From the cell containing the given text, extract its center point as (x, y) coordinate. 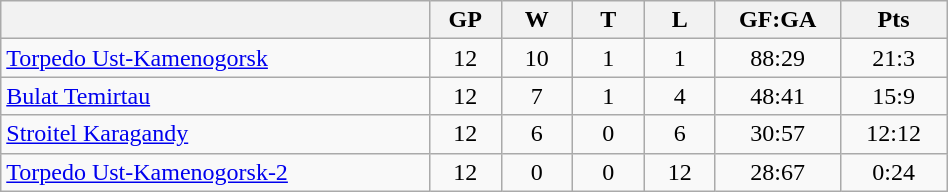
Pts (894, 20)
30:57 (778, 134)
10 (536, 58)
7 (536, 96)
48:41 (778, 96)
GP (466, 20)
28:67 (778, 172)
12:12 (894, 134)
T (608, 20)
4 (680, 96)
GF:GA (778, 20)
Torpedo Ust-Kamenogorsk (216, 58)
15:9 (894, 96)
L (680, 20)
0:24 (894, 172)
Torpedo Ust-Kamenogorsk-2 (216, 172)
W (536, 20)
88:29 (778, 58)
Bulat Temirtau (216, 96)
21:3 (894, 58)
Stroitel Karagandy (216, 134)
